Search for the cell housing the specified text and yield its (X, Y) center coordinate. 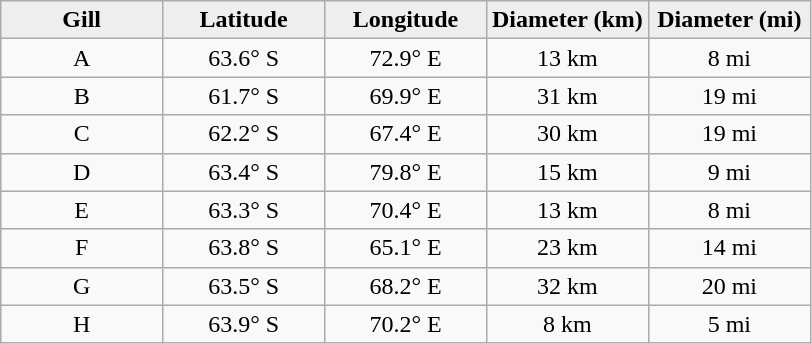
79.8° E (406, 172)
69.9° E (406, 96)
15 km (567, 172)
70.2° E (406, 324)
9 mi (729, 172)
61.7° S (244, 96)
32 km (567, 286)
Gill (82, 20)
F (82, 248)
72.9° E (406, 58)
30 km (567, 134)
Latitude (244, 20)
63.4° S (244, 172)
H (82, 324)
G (82, 286)
14 mi (729, 248)
63.6° S (244, 58)
70.4° E (406, 210)
C (82, 134)
63.5° S (244, 286)
62.2° S (244, 134)
20 mi (729, 286)
63.8° S (244, 248)
65.1° E (406, 248)
Diameter (mi) (729, 20)
Longitude (406, 20)
5 mi (729, 324)
A (82, 58)
31 km (567, 96)
E (82, 210)
68.2° E (406, 286)
8 km (567, 324)
63.9° S (244, 324)
D (82, 172)
Diameter (km) (567, 20)
67.4° E (406, 134)
B (82, 96)
23 km (567, 248)
63.3° S (244, 210)
